Determine the (x, y) coordinate at the center of the cell enclosing the given text.  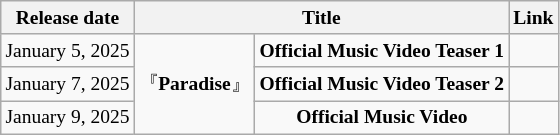
January 5, 2025 (68, 50)
Link (534, 18)
Title (322, 18)
January 9, 2025 (68, 118)
Official Music Video Teaser 1 (382, 50)
Official Music Video Teaser 2 (382, 84)
Official Music Video (382, 118)
January 7, 2025 (68, 84)
『Paradise』 (194, 84)
Release date (68, 18)
